Identify which cell holds the provided text, then report its (x, y) central coordinate. 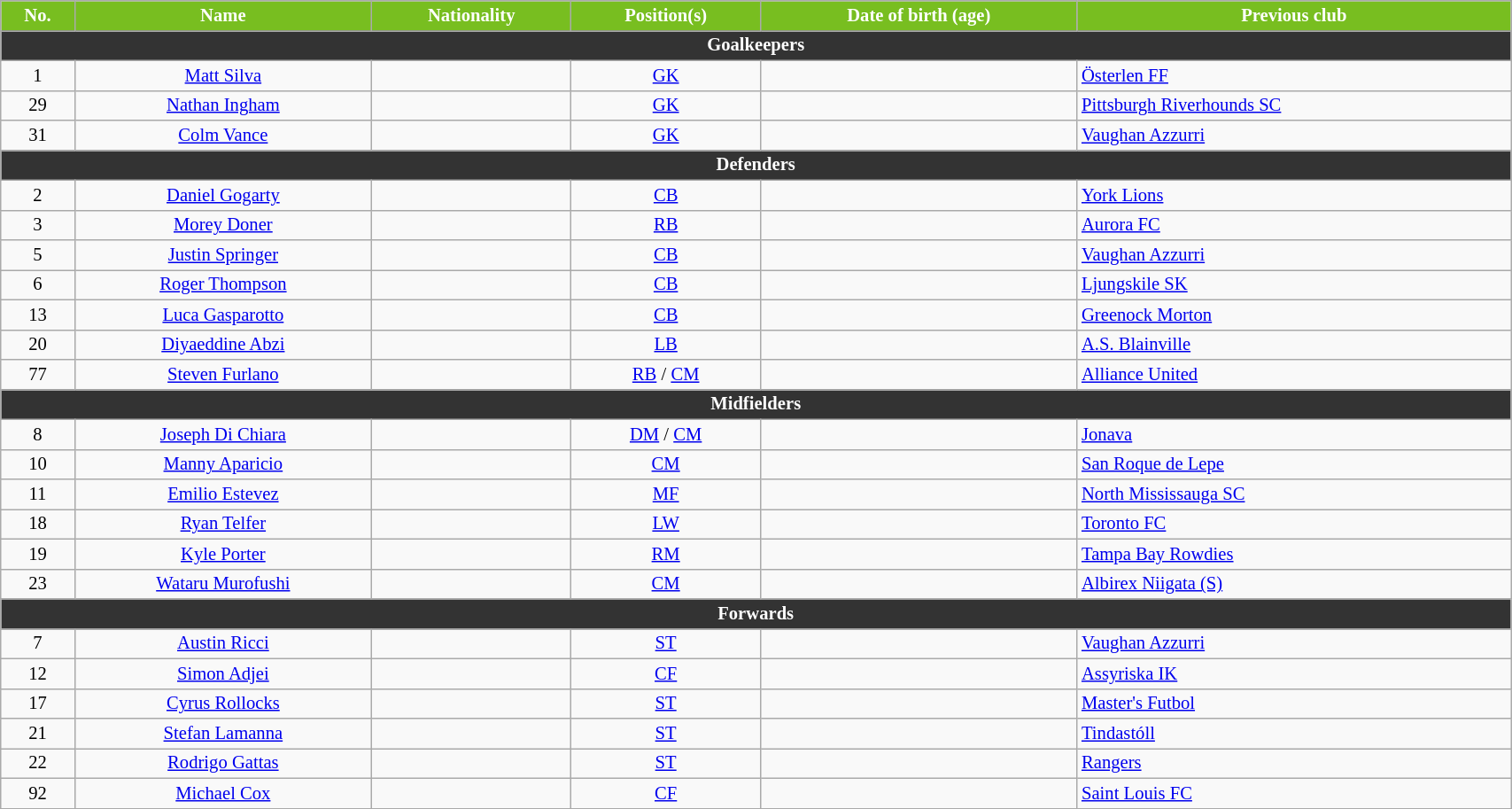
LB (666, 345)
Austin Ricci (223, 643)
7 (38, 643)
Position(s) (666, 15)
Steven Furlano (223, 375)
Nathan Ingham (223, 105)
No. (38, 15)
11 (38, 494)
Roger Thompson (223, 284)
Nationality (471, 15)
Ryan Telfer (223, 524)
Luca Gasparotto (223, 315)
Wataru Murofushi (223, 584)
Emilio Estevez (223, 494)
Pittsburgh Riverhounds SC (1294, 105)
Daniel Gogarty (223, 195)
29 (38, 105)
RM (666, 554)
Ljungskile SK (1294, 284)
17 (38, 704)
Colm Vance (223, 136)
22 (38, 763)
1 (38, 75)
18 (38, 524)
A.S. Blainville (1294, 345)
DM / CM (666, 434)
LW (666, 524)
Diyaeddine Abzi (223, 345)
23 (38, 584)
Defenders (756, 165)
RB / CM (666, 375)
6 (38, 284)
Manny Aparicio (223, 464)
Tampa Bay Rowdies (1294, 554)
Michael Cox (223, 793)
Saint Louis FC (1294, 793)
5 (38, 254)
San Roque de Lepe (1294, 464)
Kyle Porter (223, 554)
3 (38, 225)
21 (38, 733)
31 (38, 136)
Jonava (1294, 434)
York Lions (1294, 195)
92 (38, 793)
77 (38, 375)
Österlen FF (1294, 75)
Alliance United (1294, 375)
Assyriska IK (1294, 673)
Name (223, 15)
North Mississauga SC (1294, 494)
Albirex Niigata (S) (1294, 584)
12 (38, 673)
MF (666, 494)
Justin Springer (223, 254)
Aurora FC (1294, 225)
20 (38, 345)
19 (38, 554)
Greenock Morton (1294, 315)
Previous club (1294, 15)
Morey Doner (223, 225)
Midfielders (756, 404)
2 (38, 195)
Goalkeepers (756, 45)
Date of birth (age) (919, 15)
13 (38, 315)
Simon Adjei (223, 673)
Matt Silva (223, 75)
Stefan Lamanna (223, 733)
RB (666, 225)
10 (38, 464)
Rangers (1294, 763)
Tindastóll (1294, 733)
Forwards (756, 614)
Cyrus Rollocks (223, 704)
Toronto FC (1294, 524)
Rodrigo Gattas (223, 763)
8 (38, 434)
Master's Futbol (1294, 704)
Joseph Di Chiara (223, 434)
